Capture the cell that displays the provided text and extract its (x, y) central coordinate. 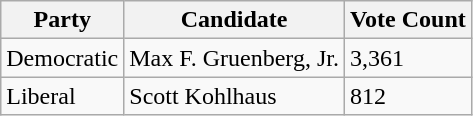
812 (408, 96)
Liberal (62, 96)
Democratic (62, 58)
3,361 (408, 58)
Party (62, 20)
Scott Kohlhaus (234, 96)
Candidate (234, 20)
Max F. Gruenberg, Jr. (234, 58)
Vote Count (408, 20)
